Capture the cell that displays the provided text and extract its (x, y) central coordinate. 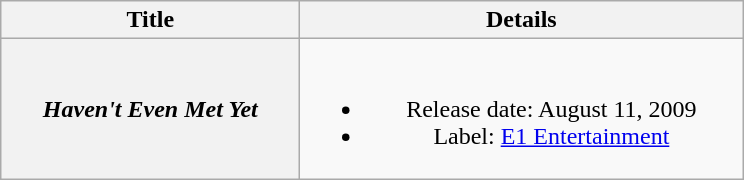
Haven't Even Met Yet (150, 109)
Release date: August 11, 2009Label: E1 Entertainment (522, 109)
Title (150, 20)
Details (522, 20)
